Provide the (X, Y) coordinate of the cell's center where the given text is located.  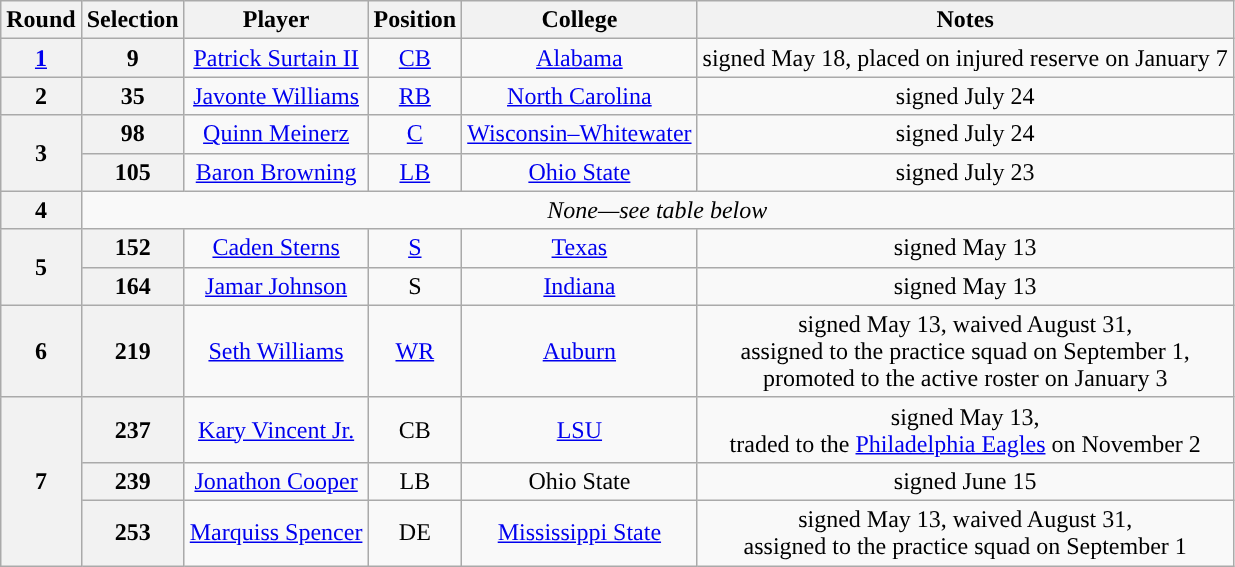
Position (415, 20)
237 (132, 430)
North Carolina (580, 96)
signed May 13, waived August 31,assigned to the practice squad on September 1 (965, 532)
219 (132, 351)
Selection (132, 20)
Auburn (580, 351)
3 (41, 153)
Round (41, 20)
9 (132, 58)
35 (132, 96)
Javonte Williams (276, 96)
1 (41, 58)
253 (132, 532)
2 (41, 96)
Wisconsin–Whitewater (580, 134)
signed May 18, placed on injured reserve on January 7 (965, 58)
DE (415, 532)
signed June 15 (965, 481)
6 (41, 351)
7 (41, 481)
Seth Williams (276, 351)
C (415, 134)
239 (132, 481)
Kary Vincent Jr. (276, 430)
College (580, 20)
signed May 13, waived August 31,assigned to the practice squad on September 1,promoted to the active roster on January 3 (965, 351)
98 (132, 134)
None—see table below (657, 210)
4 (41, 210)
Notes (965, 20)
5 (41, 267)
WR (415, 351)
Texas (580, 248)
Marquiss Spencer (276, 532)
164 (132, 286)
Jamar Johnson (276, 286)
Indiana (580, 286)
LSU (580, 430)
152 (132, 248)
signed July 23 (965, 172)
signed May 13,traded to the Philadelphia Eagles on November 2 (965, 430)
Quinn Meinerz (276, 134)
Caden Sterns (276, 248)
Patrick Surtain II (276, 58)
Alabama (580, 58)
Mississippi State (580, 532)
Player (276, 20)
105 (132, 172)
Baron Browning (276, 172)
RB (415, 96)
Jonathon Cooper (276, 481)
